For the text-containing cell, return its midpoint in [x, y] coordinate format. 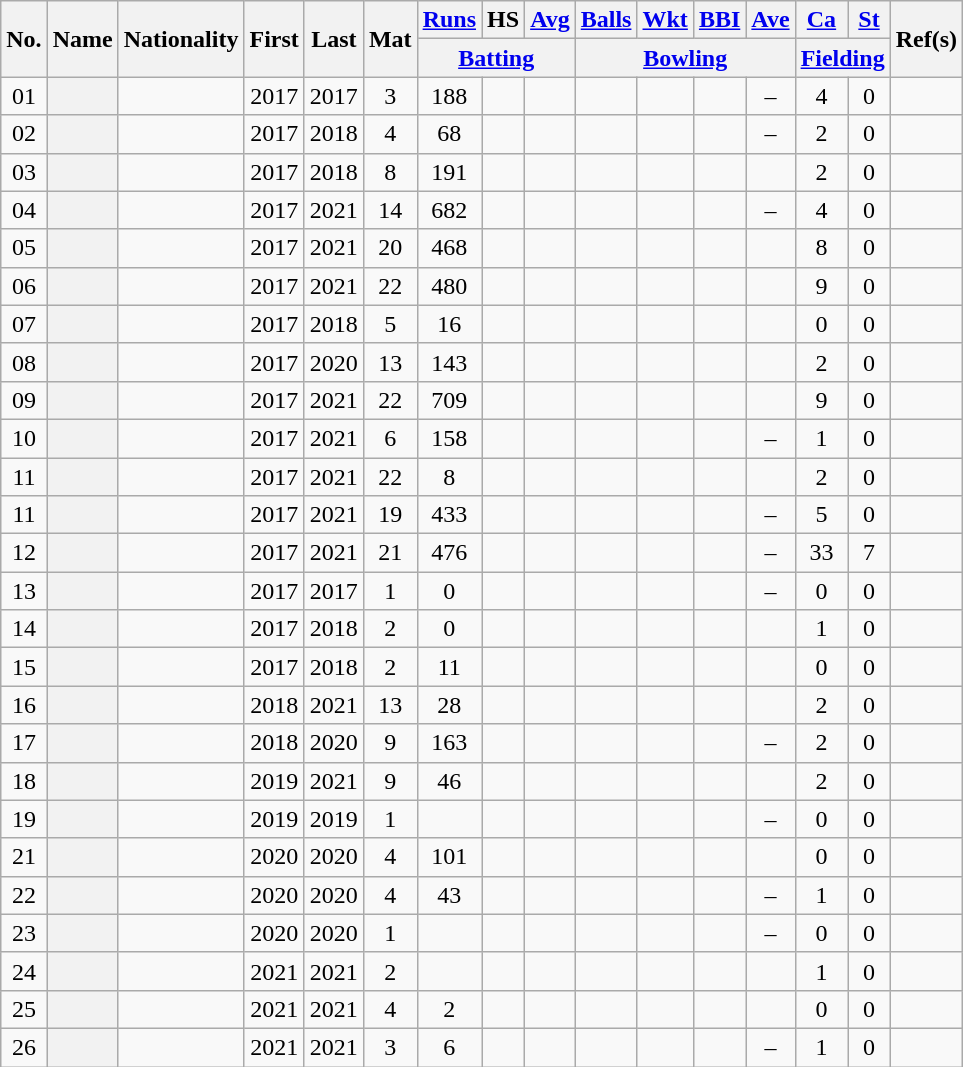
Ave [770, 20]
23 [24, 933]
158 [449, 438]
20 [390, 248]
Batting [496, 58]
46 [449, 781]
06 [24, 286]
480 [449, 286]
468 [449, 248]
33 [822, 553]
No. [24, 39]
First [274, 39]
Wkt [665, 20]
05 [24, 248]
25 [24, 1009]
709 [449, 400]
28 [449, 705]
BBI [719, 20]
12 [24, 553]
10 [24, 438]
433 [449, 515]
24 [24, 971]
Avg [550, 20]
01 [24, 96]
Runs [449, 20]
143 [449, 362]
68 [449, 134]
Bowling [685, 58]
02 [24, 134]
18 [24, 781]
15 [24, 667]
476 [449, 553]
163 [449, 743]
St [869, 20]
101 [449, 857]
03 [24, 172]
188 [449, 96]
17 [24, 743]
Balls [606, 20]
04 [24, 210]
26 [24, 1047]
HS [504, 20]
Last [334, 39]
Mat [390, 39]
7 [869, 553]
Nationality [181, 39]
191 [449, 172]
Name [82, 39]
Ca [822, 20]
682 [449, 210]
43 [449, 895]
Ref(s) [926, 39]
07 [24, 324]
Fielding [842, 58]
09 [24, 400]
08 [24, 362]
